Locate the cell with the specified text and output its [x, y] center coordinate. 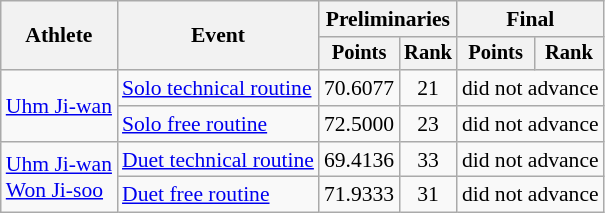
Solo technical routine [218, 88]
72.5000 [359, 124]
31 [428, 195]
Duet technical routine [218, 160]
Final [530, 19]
71.9333 [359, 195]
Preliminaries [388, 19]
Uhm Ji-wanWon Ji-soo [59, 178]
21 [428, 88]
Uhm Ji-wan [59, 106]
Athlete [59, 36]
Solo free routine [218, 124]
33 [428, 160]
69.4136 [359, 160]
70.6077 [359, 88]
Duet free routine [218, 195]
23 [428, 124]
Event [218, 36]
